Determine the (X, Y) coordinate at the center of the cell enclosing the given text.  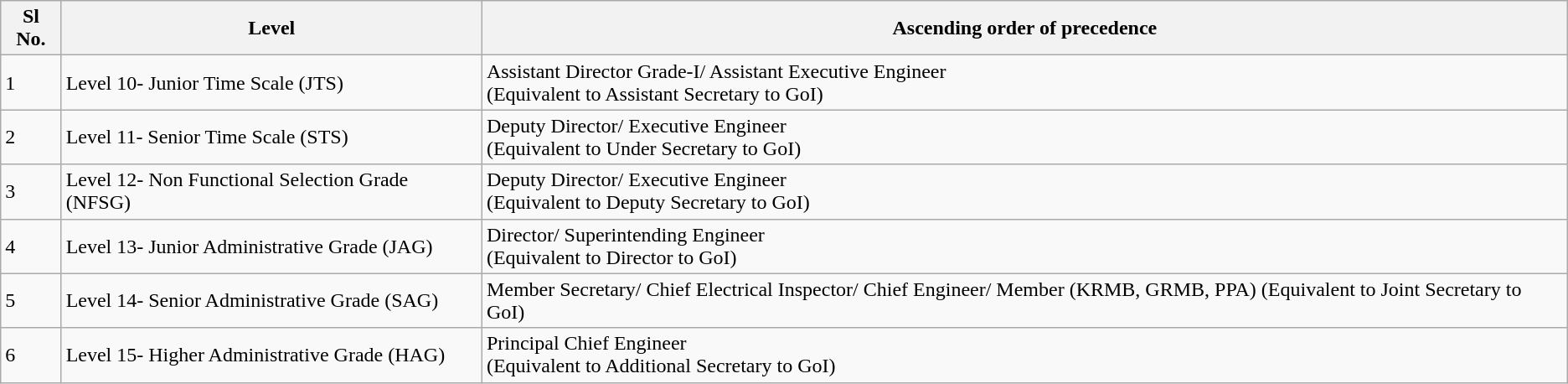
Level 13- Junior Administrative Grade (JAG) (271, 246)
Level 10- Junior Time Scale (JTS) (271, 82)
3 (31, 191)
4 (31, 246)
Level 11- Senior Time Scale (STS) (271, 138)
Deputy Director/ Executive Engineer(Equivalent to Under Secretary to GoI) (1024, 138)
Level 15- Higher Administrative Grade (HAG) (271, 355)
Assistant Director Grade-I/ Assistant Executive Engineer(Equivalent to Assistant Secretary to GoI) (1024, 82)
Level (271, 29)
Member Secretary/ Chief Electrical Inspector/ Chief Engineer/ Member (KRMB, GRMB, PPA) (Equivalent to Joint Secretary to GoI) (1024, 300)
5 (31, 300)
Director/ Superintending Engineer(Equivalent to Director to GoI) (1024, 246)
1 (31, 82)
Level 14- Senior Administrative Grade (SAG) (271, 300)
Deputy Director/ Executive Engineer(Equivalent to Deputy Secretary to GoI) (1024, 191)
6 (31, 355)
Principal Chief Engineer(Equivalent to Additional Secretary to GoI) (1024, 355)
2 (31, 138)
Level 12- Non Functional Selection Grade (NFSG) (271, 191)
Sl No. (31, 29)
Ascending order of precedence (1024, 29)
